Return (x, y) of the center of cell containing provided text 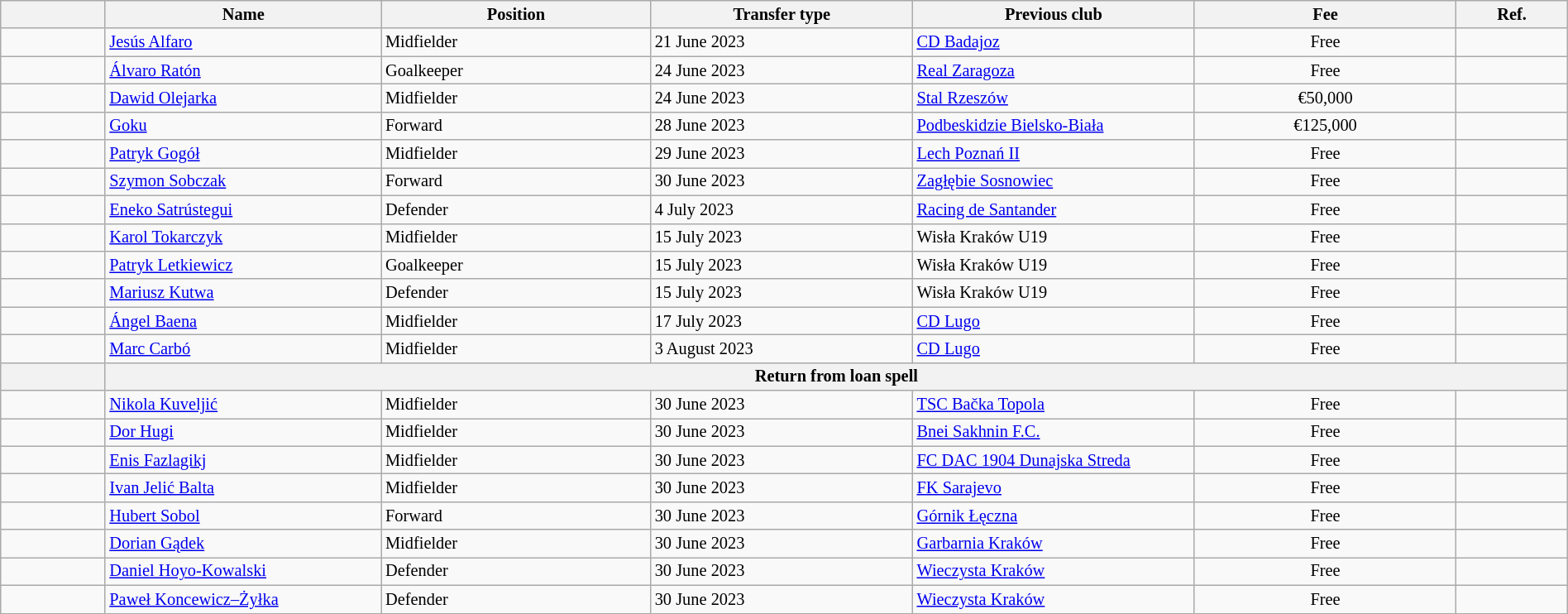
17 July 2023 (782, 321)
Jesús Alfaro (243, 42)
Eneko Satrústegui (243, 209)
Name (243, 14)
Patryk Letkiewicz (243, 265)
Marc Carbó (243, 348)
Bnei Sakhnin F.C. (1054, 432)
Fee (1325, 14)
Racing de Santander (1054, 209)
21 June 2023 (782, 42)
Position (516, 14)
Podbeskidzie Bielsko-Biała (1054, 126)
FC DAC 1904 Dunajska Streda (1054, 460)
Return from loan spell (836, 377)
Stal Rzeszów (1054, 98)
3 August 2023 (782, 348)
Ángel Baena (243, 321)
Patryk Gogół (243, 154)
TSC Bačka Topola (1054, 405)
FK Sarajevo (1054, 487)
Hubert Sobol (243, 516)
Lech Poznań II (1054, 154)
CD Badajoz (1054, 42)
Enis Fazlagikj (243, 460)
Garbarnia Kraków (1054, 544)
Real Zaragoza (1054, 70)
Dawid Olejarka (243, 98)
Ref. (1512, 14)
Previous club (1054, 14)
Ivan Jelić Balta (243, 487)
Szymon Sobczak (243, 181)
Álvaro Ratón (243, 70)
Paweł Koncewicz–Żyłka (243, 599)
28 June 2023 (782, 126)
Górnik Łęczna (1054, 516)
Nikola Kuveljić (243, 405)
€125,000 (1325, 126)
Mariusz Kutwa (243, 293)
Daniel Hoyo-Kowalski (243, 571)
Dorian Gądek (243, 544)
29 June 2023 (782, 154)
Goku (243, 126)
4 July 2023 (782, 209)
Dor Hugi (243, 432)
Karol Tokarczyk (243, 237)
Zagłębie Sosnowiec (1054, 181)
€50,000 (1325, 98)
Transfer type (782, 14)
